Pinpoint the cell where the given text exists, returning its [x, y] midpoint coordinate. 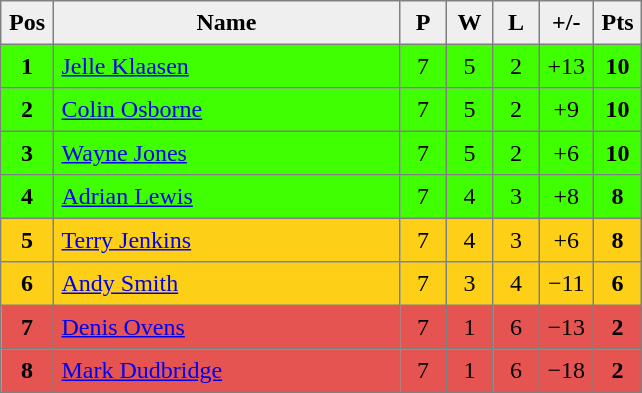
Adrian Lewis [226, 197]
Denis Ovens [226, 327]
+13 [566, 66]
P [423, 23]
−13 [566, 327]
Andy Smith [226, 284]
+9 [566, 110]
Terry Jenkins [226, 240]
W [469, 23]
Colin Osborne [226, 110]
Pts [617, 23]
L [516, 23]
−11 [566, 284]
+8 [566, 197]
−18 [566, 371]
+/- [566, 23]
Name [226, 23]
Mark Dudbridge [226, 371]
Jelle Klaasen [226, 66]
Pos [27, 23]
Wayne Jones [226, 153]
